Determine the (X, Y) coordinate at the center of the cell enclosing the given text.  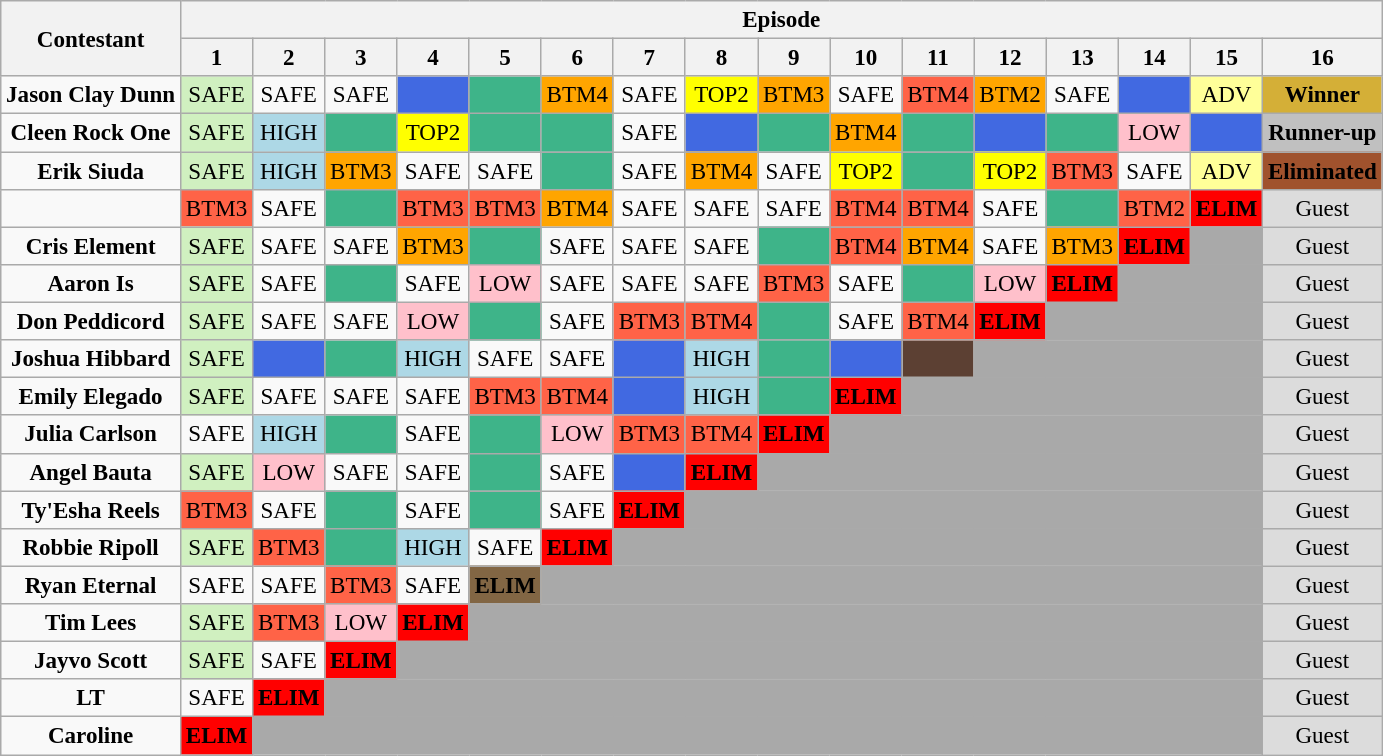
Cleen Rock One (91, 133)
Cris Element (91, 246)
Ty'Esha Reels (91, 510)
Contestant (91, 38)
Tim Lees (91, 623)
Jason Clay Dunn (91, 95)
15 (1226, 58)
12 (1010, 58)
Winner (1323, 95)
Ryan Eternal (91, 585)
Emily Elegado (91, 397)
16 (1323, 58)
Robbie Ripoll (91, 548)
2 (289, 58)
3 (361, 58)
LT (91, 698)
Aaron Is (91, 284)
Erik Siuda (91, 171)
8 (721, 58)
14 (1154, 58)
13 (1082, 58)
Joshua Hibbard (91, 359)
7 (649, 58)
Angel Bauta (91, 472)
Caroline (91, 736)
Jayvo Scott (91, 661)
10 (866, 58)
9 (794, 58)
11 (938, 58)
Episode (781, 20)
Julia Carlson (91, 435)
Don Peddicord (91, 322)
Eliminated (1323, 171)
4 (433, 58)
Runner-up (1323, 133)
1 (216, 58)
5 (505, 58)
6 (577, 58)
